Search for the cell housing the specified text and yield its [x, y] center coordinate. 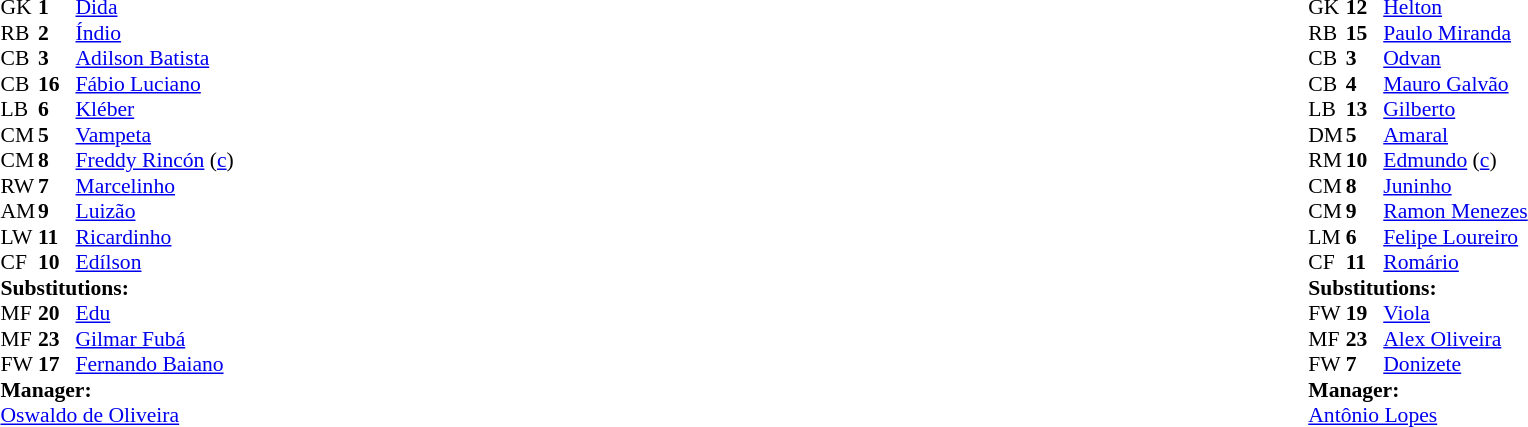
Ricardinho [155, 237]
Luizão [155, 211]
13 [1365, 109]
Vampeta [155, 135]
Fernando Baiano [155, 365]
20 [57, 313]
Gilberto [1455, 109]
16 [57, 84]
RM [1327, 161]
LW [19, 237]
Edmundo (c) [1455, 161]
2 [57, 33]
Ramon Menezes [1455, 211]
Mauro Galvão [1455, 84]
Edu [155, 313]
Adilson Batista [155, 59]
Romário [1455, 263]
Viola [1455, 313]
Amaral [1455, 135]
Alex Oliveira [1455, 339]
Felipe Loureiro [1455, 237]
Kléber [155, 109]
Gilmar Fubá [155, 339]
DM [1327, 135]
Fábio Luciano [155, 84]
Marcelinho [155, 186]
Donizete [1455, 365]
4 [1365, 84]
19 [1365, 313]
15 [1365, 33]
Paulo Miranda [1455, 33]
17 [57, 365]
Índio [155, 33]
RW [19, 186]
Freddy Rincón (c) [155, 161]
Edílson [155, 263]
Juninho [1455, 186]
Odvan [1455, 59]
AM [19, 211]
LM [1327, 237]
